Determine the (X, Y) coordinate at the center of the cell enclosing the given text.  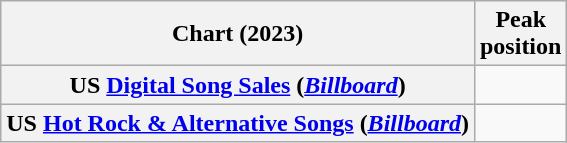
US Hot Rock & Alternative Songs (Billboard) (238, 123)
US Digital Song Sales (Billboard) (238, 85)
Peakposition (520, 34)
Chart (2023) (238, 34)
